Determine the (X, Y) coordinate at the center of the cell enclosing the given text.  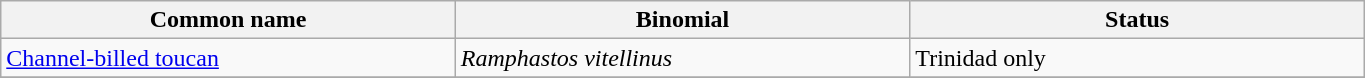
Binomial (682, 20)
Ramphastos vitellinus (682, 58)
Channel-billed toucan (228, 58)
Trinidad only (1138, 58)
Status (1138, 20)
Common name (228, 20)
